Pinpoint the cell where the given text exists, returning its (X, Y) midpoint coordinate. 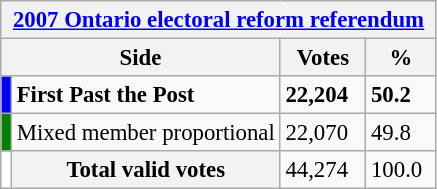
50.2 (402, 95)
2007 Ontario electoral reform referendum (219, 20)
44,274 (323, 170)
100.0 (402, 170)
Total valid votes (146, 170)
Votes (323, 58)
22,070 (323, 133)
Side (140, 58)
Mixed member proportional (146, 133)
49.8 (402, 133)
First Past the Post (146, 95)
22,204 (323, 95)
% (402, 58)
